Capture the cell that displays the provided text and extract its (X, Y) central coordinate. 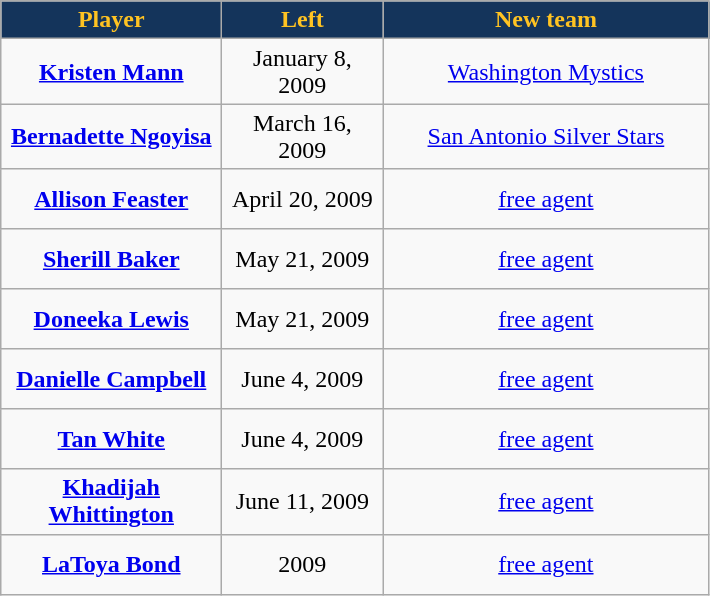
January 8, 2009 (302, 72)
March 16, 2009 (302, 136)
2009 (302, 564)
Washington Mystics (546, 72)
New team (546, 20)
Left (302, 20)
Player (112, 20)
Kristen Mann (112, 72)
Tan White (112, 439)
April 20, 2009 (302, 199)
Sherill Baker (112, 259)
Khadijah Whittington (112, 502)
June 11, 2009 (302, 502)
Doneeka Lewis (112, 319)
Bernadette Ngoyisa (112, 136)
San Antonio Silver Stars (546, 136)
LaToya Bond (112, 564)
Allison Feaster (112, 199)
Danielle Campbell (112, 379)
